Extract the [X, Y] coordinate from the center of the cell holding the provided text.  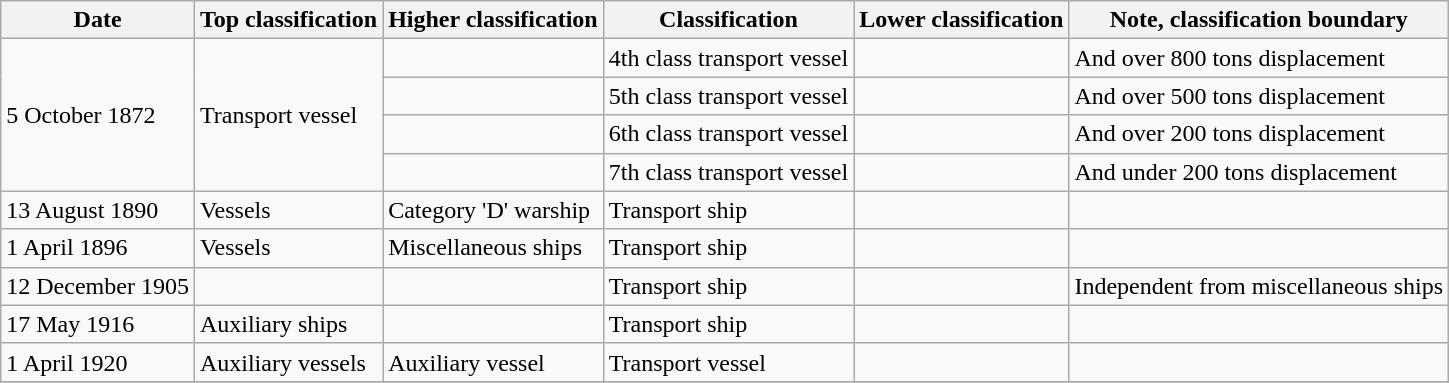
And under 200 tons displacement [1259, 172]
5 October 1872 [98, 115]
13 August 1890 [98, 210]
Note, classification boundary [1259, 20]
Classification [728, 20]
7th class transport vessel [728, 172]
Lower classification [962, 20]
1 April 1896 [98, 248]
Category 'D' warship [494, 210]
Auxiliary vessels [288, 362]
Date [98, 20]
And over 800 tons displacement [1259, 58]
Higher classification [494, 20]
4th class transport vessel [728, 58]
Top classification [288, 20]
1 April 1920 [98, 362]
And over 200 tons displacement [1259, 134]
12 December 1905 [98, 286]
17 May 1916 [98, 324]
Independent from miscellaneous ships [1259, 286]
5th class transport vessel [728, 96]
6th class transport vessel [728, 134]
Auxiliary ships [288, 324]
Miscellaneous ships [494, 248]
Auxiliary vessel [494, 362]
And over 500 tons displacement [1259, 96]
